Output the [X, Y] coordinate of the center of the cell containing the given text.  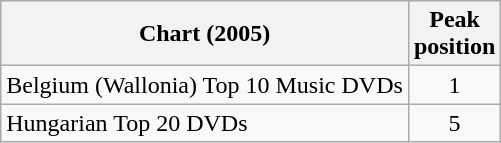
Hungarian Top 20 DVDs [205, 123]
5 [454, 123]
Chart (2005) [205, 34]
Peakposition [454, 34]
Belgium (Wallonia) Top 10 Music DVDs [205, 85]
1 [454, 85]
